From the cell containing the given text, extract its center point as (x, y) coordinate. 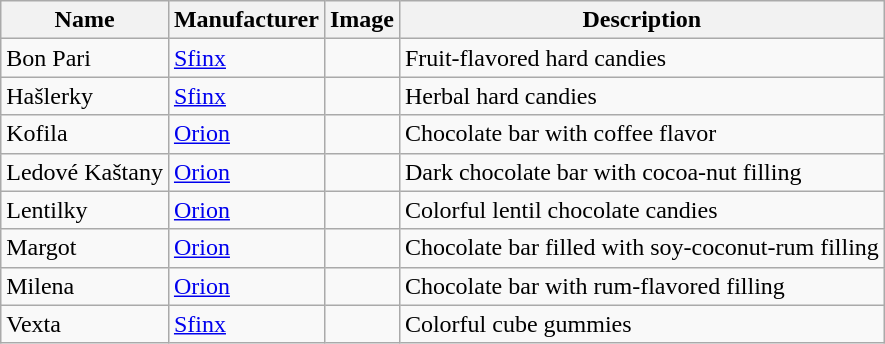
Margot (85, 248)
Chocolate bar with rum-flavored filling (642, 286)
Dark chocolate bar with cocoa-nut filling (642, 172)
Colorful cube gummies (642, 324)
Herbal hard candies (642, 96)
Colorful lentil chocolate candies (642, 210)
Name (85, 20)
Kofila (85, 134)
Vexta (85, 324)
Ledové Kaštany (85, 172)
Chocolate bar filled with soy-coconut-rum filling (642, 248)
Image (362, 20)
Hašlerky (85, 96)
Lentilky (85, 210)
Manufacturer (246, 20)
Description (642, 20)
Milena (85, 286)
Fruit-flavored hard candies (642, 58)
Chocolate bar with coffee flavor (642, 134)
Bon Pari (85, 58)
